Provide the [x, y] coordinate of the cell's center where the given text is located.  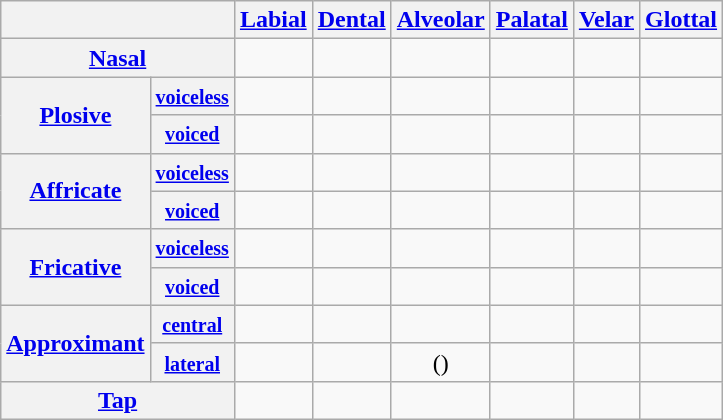
Fricative [76, 267]
Alveolar [440, 20]
Tap [118, 400]
Velar [606, 20]
Glottal [682, 20]
Palatal [532, 20]
Labial [273, 20]
lateral [192, 362]
Approximant [76, 343]
() [440, 362]
central [192, 324]
Dental [352, 20]
Nasal [118, 58]
Plosive [76, 115]
Affricate [76, 191]
